Capture the cell that displays the provided text and extract its [x, y] central coordinate. 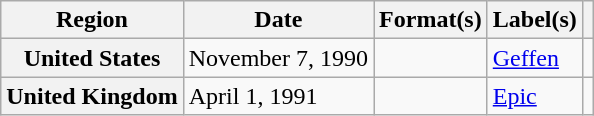
November 7, 1990 [278, 58]
Epic [534, 96]
Label(s) [534, 20]
April 1, 1991 [278, 96]
Geffen [534, 58]
Format(s) [431, 20]
Region [92, 20]
United Kingdom [92, 96]
United States [92, 58]
Date [278, 20]
